Identify which cell holds the provided text, then report its [x, y] central coordinate. 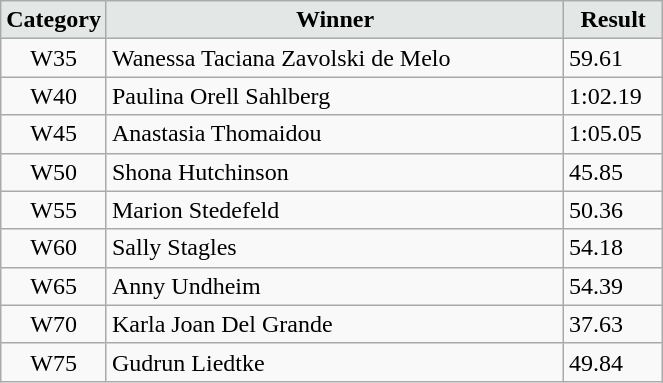
W70 [54, 324]
49.84 [614, 362]
Winner [334, 20]
Sally Stagles [334, 248]
W75 [54, 362]
Wanessa Taciana Zavolski de Melo [334, 58]
37.63 [614, 324]
59.61 [614, 58]
W40 [54, 96]
Category [54, 20]
Karla Joan Del Grande [334, 324]
Marion Stedefeld [334, 210]
54.39 [614, 286]
Shona Hutchinson [334, 172]
45.85 [614, 172]
W50 [54, 172]
54.18 [614, 248]
50.36 [614, 210]
1:02.19 [614, 96]
Paulina Orell Sahlberg [334, 96]
Result [614, 20]
W55 [54, 210]
Anastasia Thomaidou [334, 134]
Gudrun Liedtke [334, 362]
W45 [54, 134]
W35 [54, 58]
Anny Undheim [334, 286]
W60 [54, 248]
1:05.05 [614, 134]
W65 [54, 286]
